Output the [x, y] coordinate of the center of the cell containing the given text.  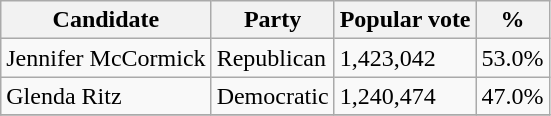
Party [272, 20]
Democratic [272, 96]
Glenda Ritz [106, 96]
Jennifer McCormick [106, 58]
% [512, 20]
1,423,042 [405, 58]
47.0% [512, 96]
Republican [272, 58]
53.0% [512, 58]
Popular vote [405, 20]
Candidate [106, 20]
1,240,474 [405, 96]
